Scan for the cell matching the given text and deliver its (x, y) coordinate at center. 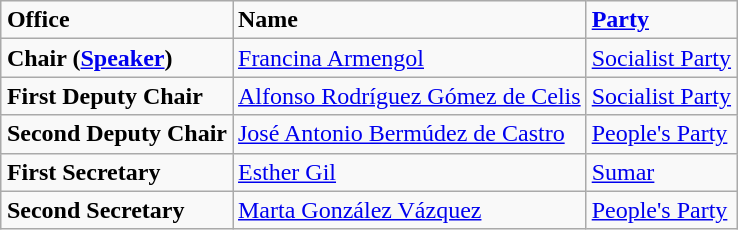
Chair (Speaker) (116, 58)
Marta González Vázquez (409, 210)
José Antonio Bermúdez de Castro (409, 134)
Francina Armengol (409, 58)
Second Deputy Chair (116, 134)
First Deputy Chair (116, 96)
Name (409, 20)
Sumar (661, 172)
First Secretary (116, 172)
Second Secretary (116, 210)
Party (661, 20)
Esther Gil (409, 172)
Office (116, 20)
Alfonso Rodríguez Gómez de Celis (409, 96)
